Capture the cell that displays the provided text and extract its [x, y] central coordinate. 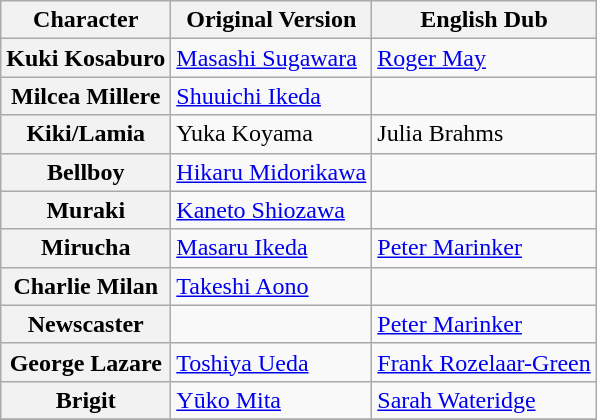
Takeshi Aono [272, 286]
Original Version [272, 20]
Frank Rozelaar-Green [484, 362]
English Dub [484, 20]
Sarah Wateridge [484, 400]
Masashi Sugawara [272, 58]
Mirucha [86, 248]
Masaru Ikeda [272, 248]
Kuki Kosaburo [86, 58]
Hikaru Midorikawa [272, 172]
Kaneto Shiozawa [272, 210]
Yūko Mita [272, 400]
Roger May [484, 58]
Toshiya Ueda [272, 362]
Milcea Millere [86, 96]
Brigit [86, 400]
George Lazare [86, 362]
Yuka Koyama [272, 134]
Bellboy [86, 172]
Kiki/Lamia [86, 134]
Muraki [86, 210]
Character [86, 20]
Charlie Milan [86, 286]
Newscaster [86, 324]
Julia Brahms [484, 134]
Shuuichi Ikeda [272, 96]
